Find where the given text appears and provide that cell's center as (X, Y) coordinate. 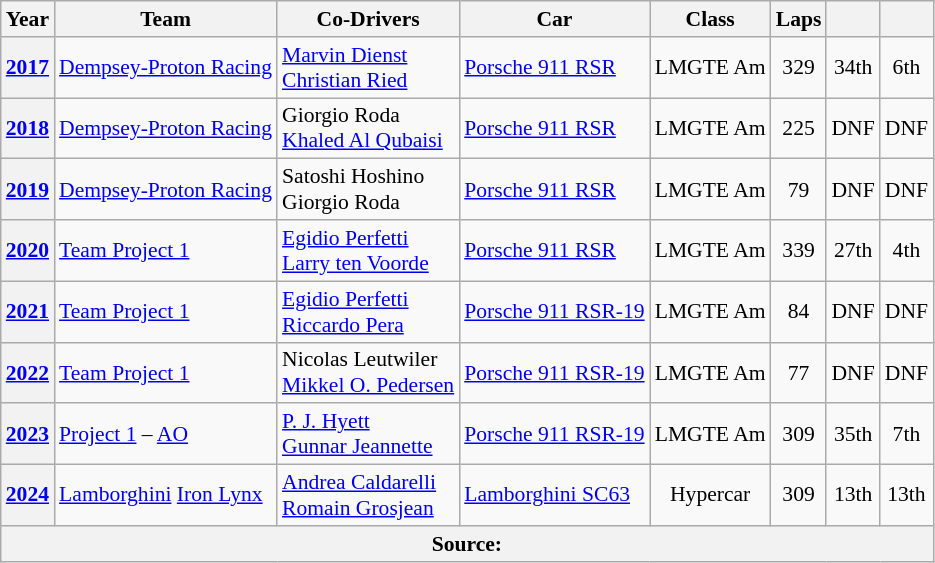
79 (799, 190)
2019 (28, 190)
2017 (28, 68)
Car (554, 19)
Team (166, 19)
2022 (28, 372)
Egidio Perfetti Larry ten Voorde (368, 250)
Class (710, 19)
6th (906, 68)
34th (852, 68)
77 (799, 372)
329 (799, 68)
Project 1 – AO (166, 434)
Nicolas Leutwiler Mikkel O. Pedersen (368, 372)
Egidio Perfetti Riccardo Pera (368, 312)
7th (906, 434)
2021 (28, 312)
Source: (467, 544)
2023 (28, 434)
2018 (28, 128)
Year (28, 19)
Laps (799, 19)
Marvin Dienst Christian Ried (368, 68)
339 (799, 250)
Lamborghini Iron Lynx (166, 496)
84 (799, 312)
2020 (28, 250)
35th (852, 434)
27th (852, 250)
Lamborghini SC63 (554, 496)
Hypercar (710, 496)
Satoshi Hoshino Giorgio Roda (368, 190)
Giorgio Roda Khaled Al Qubaisi (368, 128)
225 (799, 128)
2024 (28, 496)
4th (906, 250)
Co-Drivers (368, 19)
P. J. Hyett Gunnar Jeannette (368, 434)
Andrea Caldarelli Romain Grosjean (368, 496)
